Pinpoint the cell where the given text exists, returning its (X, Y) midpoint coordinate. 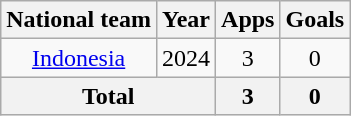
Goals (315, 20)
National team (79, 20)
Indonesia (79, 58)
Apps (248, 20)
Year (186, 20)
2024 (186, 58)
Total (108, 96)
